Scan for the cell matching the given text and deliver its [x, y] coordinate at center. 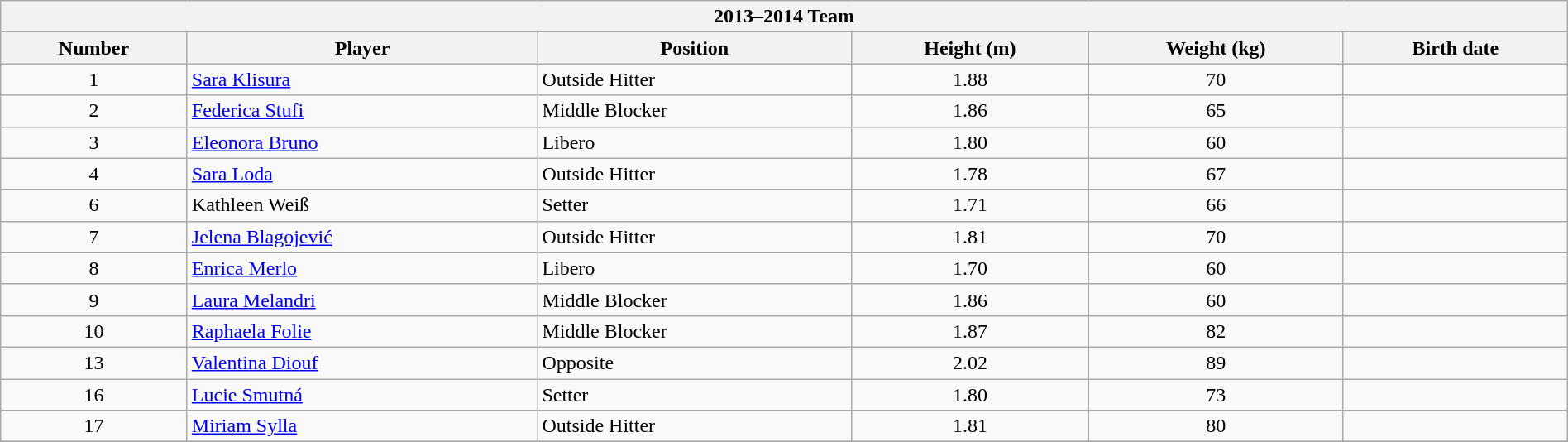
Federica Stufi [362, 111]
6 [94, 205]
65 [1216, 111]
66 [1216, 205]
17 [94, 426]
Number [94, 48]
Weight (kg) [1216, 48]
1.88 [970, 79]
82 [1216, 331]
Kathleen Weiß [362, 205]
3 [94, 142]
1.71 [970, 205]
Birth date [1456, 48]
Player [362, 48]
Sara Loda [362, 174]
2 [94, 111]
Height (m) [970, 48]
Valentina Diouf [362, 363]
1 [94, 79]
Jelena Blagojević [362, 237]
16 [94, 395]
Sara Klisura [362, 79]
Position [695, 48]
80 [1216, 426]
13 [94, 363]
8 [94, 268]
1.87 [970, 331]
9 [94, 300]
7 [94, 237]
1.78 [970, 174]
Laura Melandri [362, 300]
10 [94, 331]
Lucie Smutná [362, 395]
2013–2014 Team [784, 17]
Enrica Merlo [362, 268]
73 [1216, 395]
Miriam Sylla [362, 426]
Raphaela Folie [362, 331]
Eleonora Bruno [362, 142]
1.70 [970, 268]
2.02 [970, 363]
Opposite [695, 363]
89 [1216, 363]
67 [1216, 174]
4 [94, 174]
